Determine the [x, y] coordinate at the center of the cell enclosing the given text.  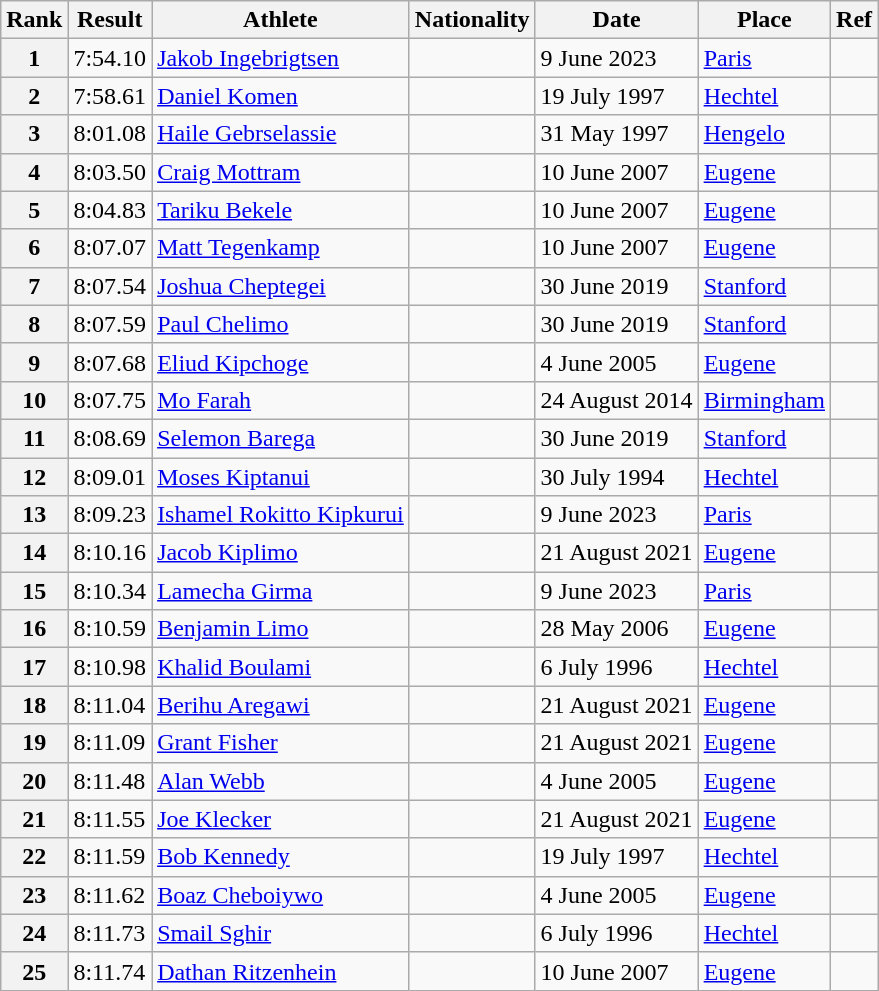
20 [34, 781]
Berihu Aregawi [281, 705]
Alan Webb [281, 781]
Craig Mottram [281, 172]
24 [34, 933]
Ishamel Rokitto Kipkurui [281, 515]
4 [34, 172]
Result [110, 20]
9 [34, 362]
7:58.61 [110, 96]
Hengelo [764, 134]
8:07.68 [110, 362]
8:07.59 [110, 324]
21 [34, 819]
Joe Klecker [281, 819]
17 [34, 667]
8:09.23 [110, 515]
2 [34, 96]
8:10.16 [110, 553]
Joshua Cheptegei [281, 286]
7 [34, 286]
13 [34, 515]
25 [34, 971]
24 August 2014 [616, 400]
15 [34, 591]
Birmingham [764, 400]
18 [34, 705]
31 May 1997 [616, 134]
Ref [854, 20]
Athlete [281, 20]
8:11.55 [110, 819]
Jakob Ingebrigtsen [281, 58]
12 [34, 477]
8:10.59 [110, 629]
8:11.73 [110, 933]
10 [34, 400]
8:03.50 [110, 172]
8:11.59 [110, 857]
Paul Chelimo [281, 324]
8:08.69 [110, 438]
8:07.54 [110, 286]
Grant Fisher [281, 743]
8:11.09 [110, 743]
28 May 2006 [616, 629]
Tariku Bekele [281, 210]
1 [34, 58]
Lamecha Girma [281, 591]
8:01.08 [110, 134]
Jacob Kiplimo [281, 553]
Boaz Cheboiywo [281, 895]
8:11.48 [110, 781]
Nationality [472, 20]
8:11.04 [110, 705]
Moses Kiptanui [281, 477]
Haile Gebrselassie [281, 134]
19 [34, 743]
Matt Tegenkamp [281, 248]
8:09.01 [110, 477]
8 [34, 324]
8:10.34 [110, 591]
8:11.74 [110, 971]
6 [34, 248]
8:04.83 [110, 210]
30 July 1994 [616, 477]
Rank [34, 20]
8:07.75 [110, 400]
Place [764, 20]
5 [34, 210]
8:10.98 [110, 667]
Smail Sghir [281, 933]
Selemon Barega [281, 438]
3 [34, 134]
16 [34, 629]
Bob Kennedy [281, 857]
Eliud Kipchoge [281, 362]
8:07.07 [110, 248]
23 [34, 895]
Khalid Boulami [281, 667]
Daniel Komen [281, 96]
14 [34, 553]
Benjamin Limo [281, 629]
Mo Farah [281, 400]
Date [616, 20]
Dathan Ritzenhein [281, 971]
22 [34, 857]
11 [34, 438]
7:54.10 [110, 58]
8:11.62 [110, 895]
